From the cell containing the given text, extract its center point as (X, Y) coordinate. 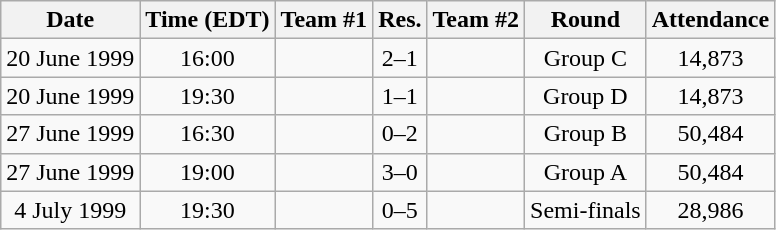
Group A (586, 172)
2–1 (400, 58)
Res. (400, 20)
0–5 (400, 210)
Team #2 (476, 20)
4 July 1999 (70, 210)
Date (70, 20)
Semi-finals (586, 210)
28,986 (710, 210)
Group D (586, 96)
19:00 (208, 172)
16:00 (208, 58)
Round (586, 20)
16:30 (208, 134)
Team #1 (324, 20)
Group C (586, 58)
1–1 (400, 96)
3–0 (400, 172)
Group B (586, 134)
Time (EDT) (208, 20)
Attendance (710, 20)
0–2 (400, 134)
